Identify which cell holds the provided text, then report its (x, y) central coordinate. 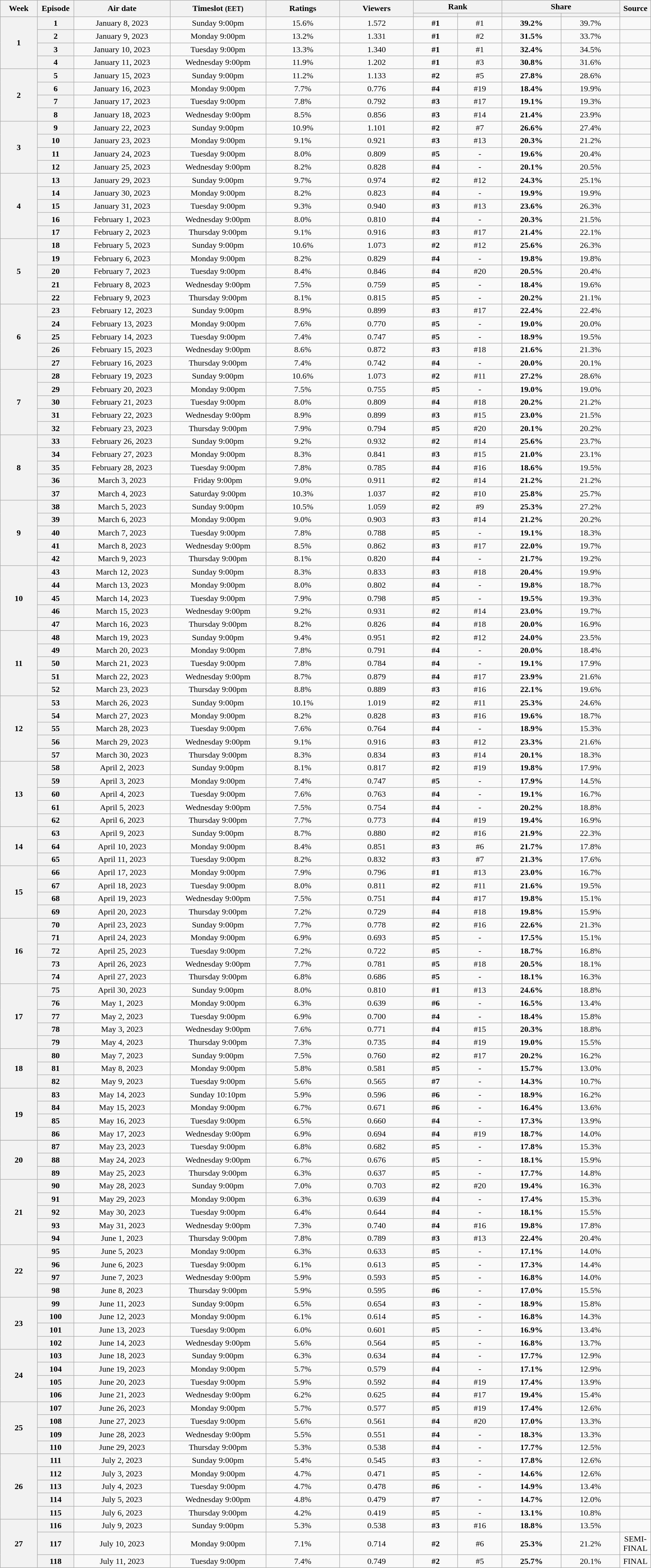
0.932 (376, 441)
May 25, 2023 (122, 1173)
March 26, 2023 (122, 703)
21.9% (532, 833)
June 29, 2023 (122, 1447)
49 (56, 650)
April 3, 2023 (122, 781)
June 7, 2023 (122, 1277)
February 7, 2023 (122, 272)
34.5% (591, 49)
0.613 (376, 1264)
June 12, 2023 (122, 1317)
10.5% (303, 507)
March 8, 2023 (122, 546)
6.0% (303, 1330)
30.8% (532, 62)
82 (56, 1082)
93 (56, 1225)
108 (56, 1421)
13.6% (591, 1108)
June 20, 2023 (122, 1382)
72 (56, 951)
23.3% (532, 742)
100 (56, 1317)
February 6, 2023 (122, 258)
0.879 (376, 677)
11.9% (303, 62)
July 11, 2023 (122, 1561)
February 1, 2023 (122, 219)
76 (56, 1003)
May 15, 2023 (122, 1108)
30 (56, 402)
March 23, 2023 (122, 690)
March 13, 2023 (122, 585)
23.1% (591, 454)
0.833 (376, 572)
31 (56, 415)
July 6, 2023 (122, 1513)
January 15, 2023 (122, 76)
19.2% (591, 559)
May 17, 2023 (122, 1134)
103 (56, 1356)
June 6, 2023 (122, 1264)
January 23, 2023 (122, 141)
0.841 (376, 454)
July 5, 2023 (122, 1500)
March 19, 2023 (122, 637)
June 8, 2023 (122, 1291)
January 17, 2023 (122, 102)
May 8, 2023 (122, 1068)
April 24, 2023 (122, 938)
May 23, 2023 (122, 1147)
0.834 (376, 755)
0.880 (376, 833)
41 (56, 546)
9.3% (303, 206)
1.133 (376, 76)
0.633 (376, 1251)
0.729 (376, 912)
May 3, 2023 (122, 1029)
January 22, 2023 (122, 128)
91 (56, 1199)
0.722 (376, 951)
0.792 (376, 102)
18.6% (532, 468)
0.851 (376, 846)
January 9, 2023 (122, 36)
64 (56, 846)
33.7% (591, 36)
45 (56, 598)
0.693 (376, 938)
1.202 (376, 62)
0.478 (376, 1486)
0.740 (376, 1225)
99 (56, 1304)
114 (56, 1500)
0.889 (376, 690)
4.2% (303, 1513)
5.5% (303, 1434)
0.826 (376, 624)
March 22, 2023 (122, 677)
Week (19, 9)
1.019 (376, 703)
0.595 (376, 1291)
39.2% (532, 23)
June 5, 2023 (122, 1251)
0.551 (376, 1434)
63 (56, 833)
13.1% (532, 1513)
March 21, 2023 (122, 664)
68 (56, 899)
July 9, 2023 (122, 1526)
57 (56, 755)
27.8% (532, 76)
69 (56, 912)
0.788 (376, 533)
Friday 9:00pm (218, 481)
48 (56, 637)
March 28, 2023 (122, 729)
May 24, 2023 (122, 1160)
87 (56, 1147)
0.564 (376, 1343)
0.764 (376, 729)
12.0% (591, 1500)
0.776 (376, 89)
January 31, 2023 (122, 206)
0.479 (376, 1500)
March 9, 2023 (122, 559)
Rank (458, 7)
May 31, 2023 (122, 1225)
May 16, 2023 (122, 1121)
February 27, 2023 (122, 454)
86 (56, 1134)
61 (56, 807)
8.6% (303, 350)
February 2, 2023 (122, 232)
April 23, 2023 (122, 925)
0.581 (376, 1068)
22.0% (532, 546)
February 12, 2023 (122, 311)
14.5% (591, 781)
February 21, 2023 (122, 402)
0.815 (376, 298)
April 4, 2023 (122, 794)
89 (56, 1173)
April 9, 2023 (122, 833)
0.771 (376, 1029)
13.5% (591, 1526)
0.903 (376, 520)
0.694 (376, 1134)
April 10, 2023 (122, 846)
117 (56, 1543)
43 (56, 572)
115 (56, 1513)
0.751 (376, 899)
31.5% (532, 36)
April 17, 2023 (122, 873)
May 14, 2023 (122, 1095)
113 (56, 1486)
June 26, 2023 (122, 1408)
February 20, 2023 (122, 389)
26.6% (532, 128)
7.0% (303, 1186)
97 (56, 1277)
28 (56, 376)
10.1% (303, 703)
0.763 (376, 794)
February 9, 2023 (122, 298)
50 (56, 664)
67 (56, 886)
January 8, 2023 (122, 23)
January 16, 2023 (122, 89)
0.671 (376, 1108)
52 (56, 690)
35 (56, 468)
80 (56, 1055)
0.735 (376, 1042)
May 2, 2023 (122, 1016)
April 11, 2023 (122, 859)
36 (56, 481)
14.7% (532, 1500)
January 24, 2023 (122, 154)
0.755 (376, 389)
May 7, 2023 (122, 1055)
0.593 (376, 1277)
0.778 (376, 925)
March 4, 2023 (122, 494)
9.7% (303, 180)
14.8% (591, 1173)
April 25, 2023 (122, 951)
0.754 (376, 807)
0.561 (376, 1421)
February 16, 2023 (122, 363)
1.340 (376, 49)
27.4% (591, 128)
32.4% (532, 49)
23.5% (591, 637)
0.784 (376, 664)
78 (56, 1029)
15.4% (591, 1395)
0.634 (376, 1356)
22.3% (591, 833)
79 (56, 1042)
July 4, 2023 (122, 1486)
March 7, 2023 (122, 533)
Source (635, 9)
32 (56, 428)
July 10, 2023 (122, 1543)
16.4% (532, 1108)
May 1, 2023 (122, 1003)
0.714 (376, 1543)
110 (56, 1447)
8.8% (303, 690)
July 2, 2023 (122, 1460)
0.785 (376, 468)
Sunday 10:10pm (218, 1095)
62 (56, 820)
SEMI-FINAL (635, 1543)
0.471 (376, 1473)
24.3% (532, 180)
April 30, 2023 (122, 990)
0.703 (376, 1186)
0.644 (376, 1212)
0.791 (376, 650)
0.820 (376, 559)
75 (56, 990)
10.9% (303, 128)
March 29, 2023 (122, 742)
85 (56, 1121)
10.7% (591, 1082)
Ratings (303, 9)
January 18, 2023 (122, 115)
38 (56, 507)
0.832 (376, 859)
0.856 (376, 115)
0.829 (376, 258)
Episode (56, 9)
10.3% (303, 494)
April 26, 2023 (122, 964)
April 20, 2023 (122, 912)
10.8% (591, 1513)
109 (56, 1434)
58 (56, 768)
17.6% (591, 859)
1.037 (376, 494)
0.760 (376, 1055)
March 30, 2023 (122, 755)
17.5% (532, 938)
14.4% (591, 1264)
April 19, 2023 (122, 899)
June 21, 2023 (122, 1395)
June 14, 2023 (122, 1343)
15.6% (303, 23)
April 27, 2023 (122, 977)
July 3, 2023 (122, 1473)
June 19, 2023 (122, 1369)
14.6% (532, 1473)
0.940 (376, 206)
0.789 (376, 1238)
92 (56, 1212)
22.6% (532, 925)
April 5, 2023 (122, 807)
9.4% (303, 637)
14.9% (532, 1486)
116 (56, 1526)
21.1% (591, 298)
104 (56, 1369)
0.592 (376, 1382)
0.579 (376, 1369)
39.7% (591, 23)
39 (56, 520)
102 (56, 1343)
84 (56, 1108)
#10 (480, 494)
13.0% (591, 1068)
37 (56, 494)
February 8, 2023 (122, 285)
29 (56, 389)
23.6% (532, 206)
106 (56, 1395)
Air date (122, 9)
55 (56, 729)
June 28, 2023 (122, 1434)
March 15, 2023 (122, 611)
June 27, 2023 (122, 1421)
11.2% (303, 76)
81 (56, 1068)
June 1, 2023 (122, 1238)
0.565 (376, 1082)
33 (56, 441)
January 10, 2023 (122, 49)
54 (56, 716)
0.811 (376, 886)
0.773 (376, 820)
0.654 (376, 1304)
February 19, 2023 (122, 376)
May 4, 2023 (122, 1042)
January 11, 2023 (122, 62)
47 (56, 624)
0.676 (376, 1160)
0.781 (376, 964)
March 12, 2023 (122, 572)
February 23, 2023 (122, 428)
0.700 (376, 1016)
13.2% (303, 36)
5.8% (303, 1068)
Share (561, 7)
February 26, 2023 (122, 441)
0.951 (376, 637)
83 (56, 1095)
96 (56, 1264)
15.7% (532, 1068)
March 6, 2023 (122, 520)
44 (56, 585)
February 13, 2023 (122, 324)
1.059 (376, 507)
April 6, 2023 (122, 820)
0.625 (376, 1395)
May 30, 2023 (122, 1212)
June 13, 2023 (122, 1330)
70 (56, 925)
65 (56, 859)
56 (56, 742)
January 25, 2023 (122, 167)
73 (56, 964)
98 (56, 1291)
71 (56, 938)
107 (56, 1408)
0.614 (376, 1317)
0.796 (376, 873)
111 (56, 1460)
23.7% (591, 441)
0.419 (376, 1513)
Timeslot (EET) (218, 9)
40 (56, 533)
7.1% (303, 1543)
0.596 (376, 1095)
January 30, 2023 (122, 193)
66 (56, 873)
June 18, 2023 (122, 1356)
0.794 (376, 428)
0.802 (376, 585)
0.817 (376, 768)
March 27, 2023 (122, 716)
0.931 (376, 611)
January 29, 2023 (122, 180)
0.921 (376, 141)
118 (56, 1561)
25.8% (532, 494)
0.686 (376, 977)
74 (56, 977)
0.846 (376, 272)
0.862 (376, 546)
February 15, 2023 (122, 350)
0.798 (376, 598)
Viewers (376, 9)
0.577 (376, 1408)
95 (56, 1251)
0.742 (376, 363)
101 (56, 1330)
FINAL (635, 1561)
42 (56, 559)
1.101 (376, 128)
51 (56, 677)
112 (56, 1473)
0.749 (376, 1561)
February 5, 2023 (122, 245)
53 (56, 703)
12.5% (591, 1447)
24.0% (532, 637)
May 28, 2023 (122, 1186)
June 11, 2023 (122, 1304)
25.1% (591, 180)
34 (56, 454)
46 (56, 611)
1.331 (376, 36)
April 2, 2023 (122, 768)
February 22, 2023 (122, 415)
0.974 (376, 180)
March 5, 2023 (122, 507)
105 (56, 1382)
April 18, 2023 (122, 886)
59 (56, 781)
May 9, 2023 (122, 1082)
60 (56, 794)
#9 (480, 507)
March 3, 2023 (122, 481)
February 14, 2023 (122, 337)
21.0% (532, 454)
0.770 (376, 324)
March 14, 2023 (122, 598)
94 (56, 1238)
88 (56, 1160)
1.572 (376, 23)
6.4% (303, 1212)
Saturday 9:00pm (218, 494)
6.2% (303, 1395)
90 (56, 1186)
0.759 (376, 285)
77 (56, 1016)
March 20, 2023 (122, 650)
0.682 (376, 1147)
0.545 (376, 1460)
0.823 (376, 193)
5.4% (303, 1460)
May 29, 2023 (122, 1199)
0.872 (376, 350)
0.637 (376, 1173)
4.8% (303, 1500)
March 16, 2023 (122, 624)
13.7% (591, 1343)
0.601 (376, 1330)
February 28, 2023 (122, 468)
31.6% (591, 62)
0.911 (376, 481)
16.5% (532, 1003)
0.660 (376, 1121)
